Capture the cell that displays the provided text and extract its (X, Y) central coordinate. 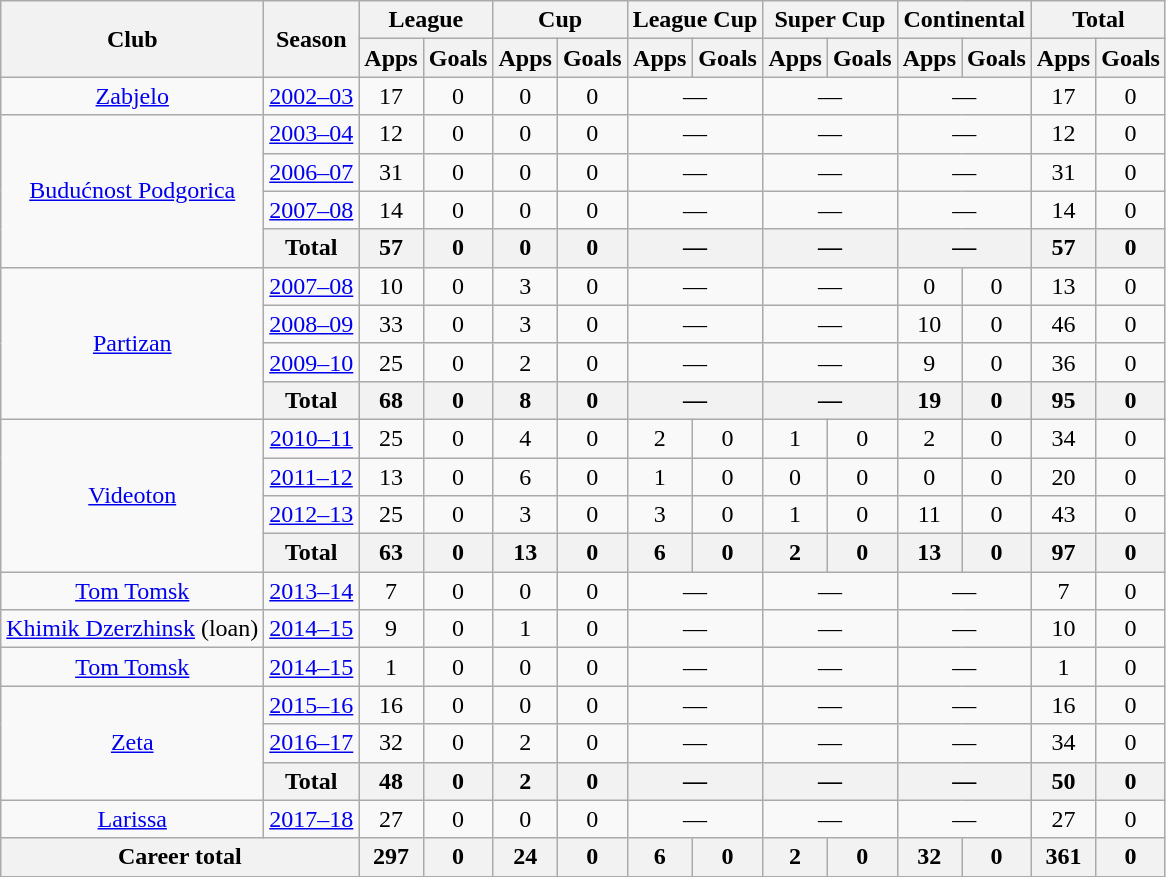
95 (1063, 400)
43 (1063, 515)
League Cup (695, 20)
Season (312, 39)
Zabjelo (132, 96)
2015–16 (312, 705)
Videoton (132, 495)
46 (1063, 324)
Zeta (132, 743)
24 (525, 857)
68 (391, 400)
Khimik Dzerzhinsk (loan) (132, 629)
36 (1063, 362)
2006–07 (312, 172)
63 (391, 553)
2009–10 (312, 362)
4 (525, 438)
2013–14 (312, 591)
8 (525, 400)
Continental (964, 20)
2008–09 (312, 324)
50 (1063, 781)
2002–03 (312, 96)
Club (132, 39)
Super Cup (830, 20)
Career total (180, 857)
2012–13 (312, 515)
2017–18 (312, 819)
2016–17 (312, 743)
19 (929, 400)
Budućnost Podgorica (132, 191)
48 (391, 781)
2011–12 (312, 477)
2010–11 (312, 438)
33 (391, 324)
297 (391, 857)
11 (929, 515)
2003–04 (312, 134)
20 (1063, 477)
Cup (560, 20)
Partizan (132, 343)
97 (1063, 553)
361 (1063, 857)
League (426, 20)
Larissa (132, 819)
